Search for the cell housing the specified text and yield its (x, y) center coordinate. 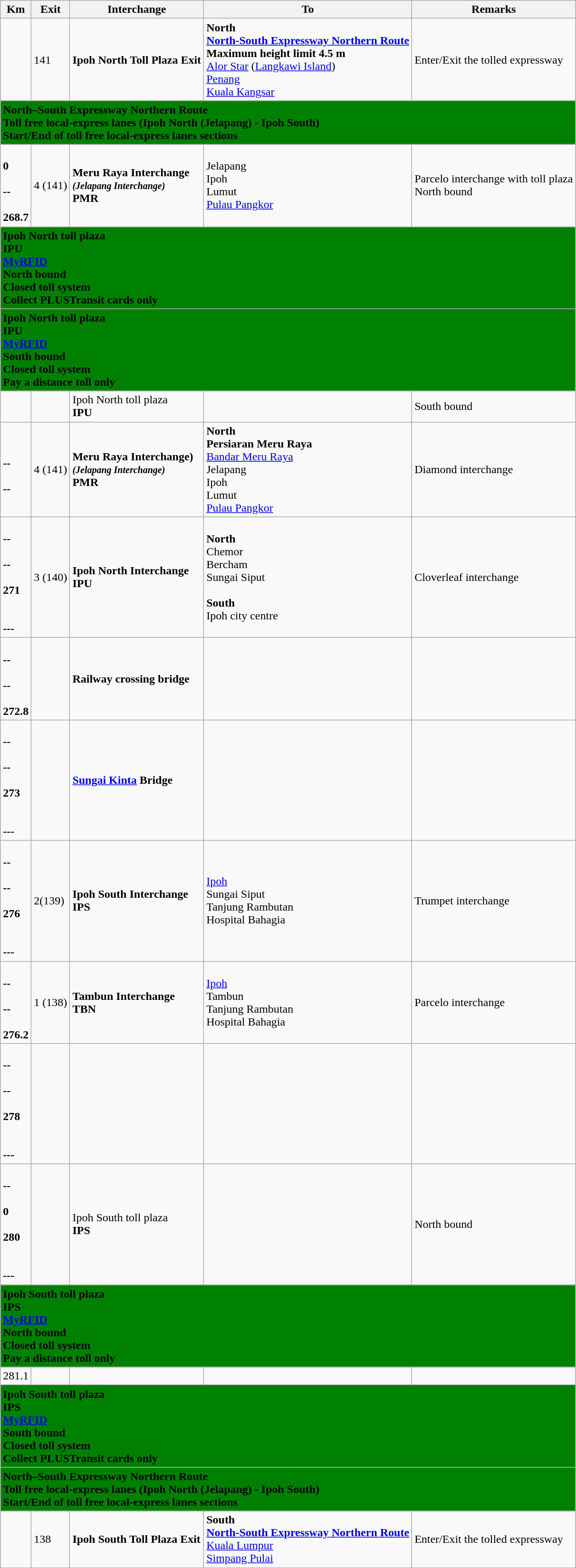
Ipoh North InterchangeIPU (137, 577)
Diamond interchange (494, 469)
0--268.7 (16, 185)
Remarks (494, 10)
Railway crossing bridge (137, 678)
1 (138) (50, 1002)
To (308, 10)
Ipoh South toll plazaIPS (137, 1225)
Meru Raya Interchange(Jelapang Interchange)PMR (137, 185)
Interchange (137, 10)
Meru Raya Interchange)(Jelapang Interchange)PMR (137, 469)
Ipoh South toll plazaIPS MyRFID South boundClosed toll systemCollect PLUSTransit cards only (288, 1426)
Km (16, 10)
Ipoh North toll plazaIPUMyRFID North boundClosed toll systemCollect PLUSTransit cards only (288, 268)
----278--- (16, 1104)
Ipoh South toll plazaIPSMyRFID North boundClosed toll systemPay a distance toll only (288, 1326)
Ipoh Sungai Siput Tanjung RambutanHospital Bahagia (308, 901)
2(139) (50, 901)
138 (50, 1539)
Exit (50, 10)
141 (50, 60)
281.1 (16, 1376)
----273--- (16, 780)
Ipoh South Toll Plaza Exit (137, 1539)
North Chemor Bercham Sungai SiputSouth Ipoh city centre (308, 577)
3 (140) (50, 577)
South bound (494, 407)
North North-South Expressway Northern RouteMaximum height limit 4.5 mAlor Star (Langkawi Island)PenangKuala Kangsar (308, 60)
Tambun InterchangeTBN (137, 1002)
Ipoh Tambun Tanjung RambutanHospital Bahagia (308, 1002)
Jelapang Ipoh Lumut Pulau Pangkor (308, 185)
Ipoh North Toll Plaza Exit (137, 60)
Sungai Kinta Bridge (137, 780)
--0280--- (16, 1225)
----272.8 (16, 678)
Trumpet interchange (494, 901)
----276--- (16, 901)
Ipoh North toll plazaIPU MyRFIDSouth boundClosed toll systemPay a distance toll only (288, 350)
Parcelo interchange (494, 1002)
----271--- (16, 577)
Cloverleaf interchange (494, 577)
---- (16, 469)
Ipoh North toll plazaIPU (137, 407)
----276.2 (16, 1002)
North bound (494, 1225)
NorthPersiaran Meru RayaBandar Meru Raya Jelapang Ipoh Lumut Pulau Pangkor (308, 469)
Parcelo interchange with toll plazaNorth bound (494, 185)
Ipoh South InterchangeIPS (137, 901)
South North-South Expressway Northern RouteKuala LumpurSimpang Pulai (308, 1539)
